Locate the cell with the specified text and output its (X, Y) center coordinate. 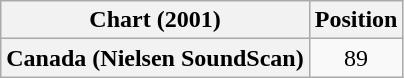
Position (356, 20)
Canada (Nielsen SoundScan) (155, 58)
Chart (2001) (155, 20)
89 (356, 58)
